Determine the (x, y) coordinate at the center of the cell enclosing the given text.  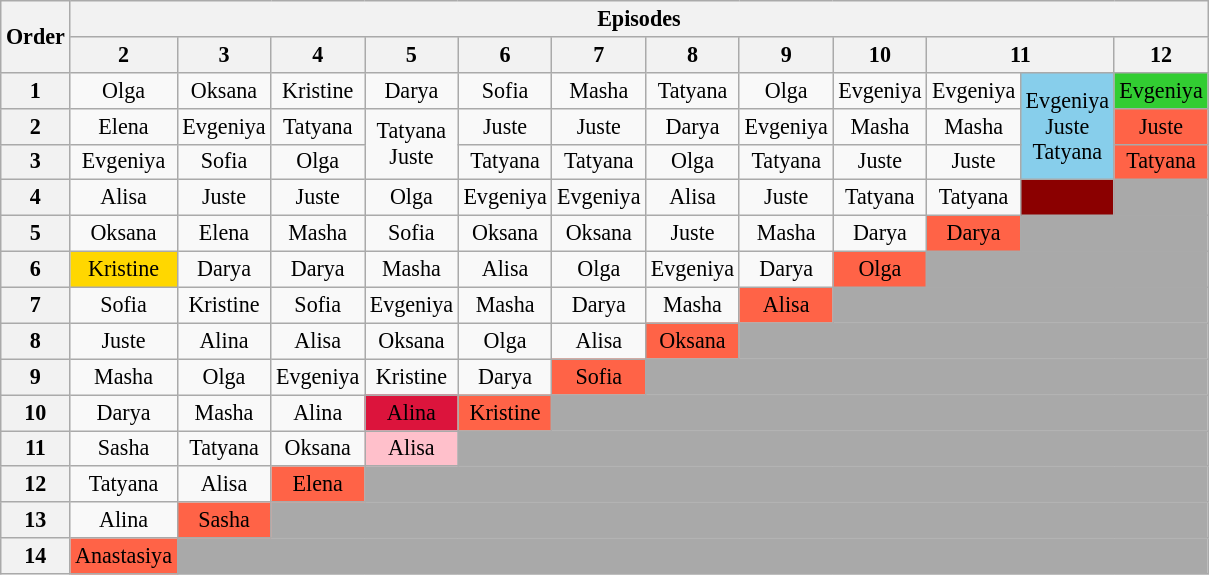
13 (36, 520)
Evgeniya Juste Tatyana (1067, 126)
Episodes (639, 18)
14 (36, 556)
TatyanaJuste (412, 144)
1 (36, 90)
Order (36, 36)
Anastasiya (124, 556)
